Output the [X, Y] coordinate of the center of the cell containing the given text.  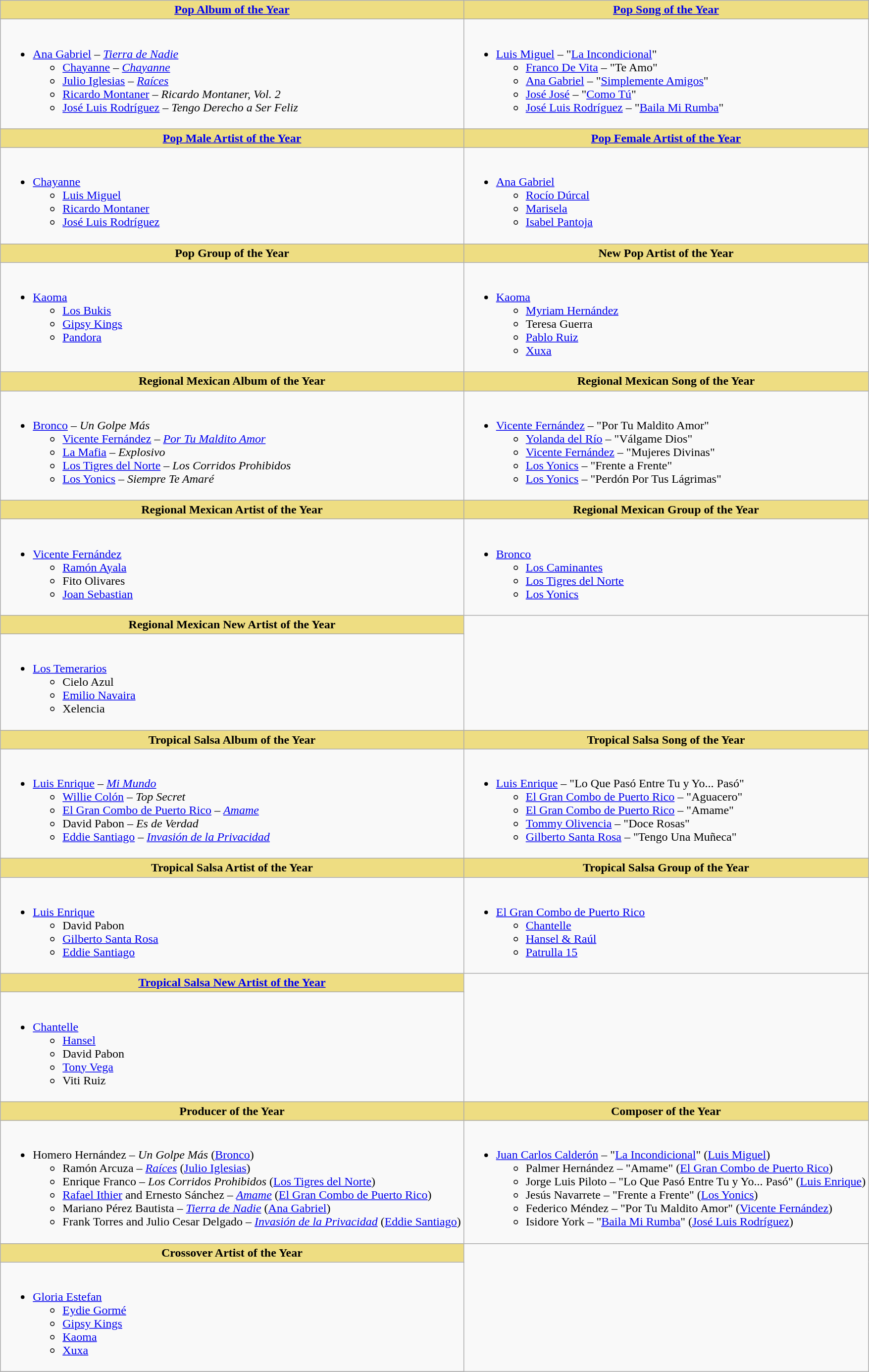
Tropical Salsa Artist of the Year [232, 868]
Pop Group of the Year [232, 253]
Pop Male Artist of the Year [232, 138]
Pop Song of the Year [666, 10]
Crossover Artist of the Year [232, 1253]
Regional Mexican Group of the Year [666, 509]
KaomaLos BukisGipsy KingsPandora [232, 317]
Luis EnriqueDavid PabonGilberto Santa RosaEddie Santiago [232, 925]
Tropical Salsa Song of the Year [666, 739]
Regional Mexican Artist of the Year [232, 509]
KaomaMyriam HernándezTeresa GuerraPablo RuizXuxa [666, 317]
Composer of the Year [666, 1111]
Tropical Salsa Album of the Year [232, 739]
Pop Female Artist of the Year [666, 138]
Vicente FernándezRamón AyalaFito OlivaresJoan Sebastian [232, 567]
Pop Album of the Year [232, 10]
Producer of the Year [232, 1111]
BroncoLos CaminantesLos Tigres del NorteLos Yonics [666, 567]
Regional Mexican New Artist of the Year [232, 624]
Regional Mexican Song of the Year [666, 381]
ChantelleHanselDavid PabonTony VegaViti Ruiz [232, 1047]
Tropical Salsa Group of the Year [666, 868]
ChayanneLuis MiguelRicardo MontanerJosé Luis Rodríguez [232, 196]
Ana GabrielRocío DúrcalMariselaIsabel Pantoja [666, 196]
Regional Mexican Album of the Year [232, 381]
Gloria EstefanEydie GorméGipsy KingsKaomaXuxa [232, 1317]
Los TemerariosCielo AzulEmilio NavairaXelencia [232, 682]
El Gran Combo de Puerto RicoChantelleHansel & RaúlPatrulla 15 [666, 925]
Tropical Salsa New Artist of the Year [232, 983]
New Pop Artist of the Year [666, 253]
